Scan for the cell matching the given text and deliver its [X, Y] coordinate at center. 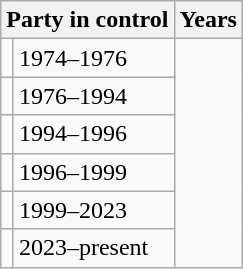
1996–1999 [94, 172]
1994–1996 [94, 134]
Years [208, 20]
Party in control [88, 20]
2023–present [94, 248]
1999–2023 [94, 210]
1976–1994 [94, 96]
1974–1976 [94, 58]
